For the text-containing cell, return its midpoint in (X, Y) coordinate format. 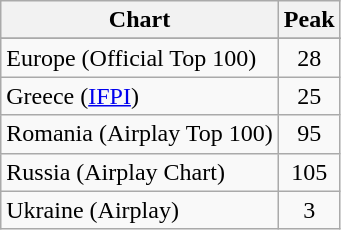
Ukraine (Airplay) (140, 210)
Chart (140, 20)
3 (309, 210)
25 (309, 96)
95 (309, 134)
Russia (Airplay Chart) (140, 172)
28 (309, 58)
105 (309, 172)
Europe (Official Top 100) (140, 58)
Romania (Airplay Top 100) (140, 134)
Peak (309, 20)
Greece (IFPI) (140, 96)
